Search for the cell housing the specified text and yield its (x, y) center coordinate. 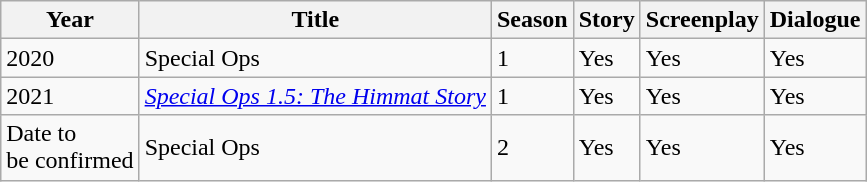
Year (70, 20)
Dialogue (815, 20)
2020 (70, 58)
2021 (70, 96)
Screenplay (702, 20)
Special Ops 1.5: The Himmat Story (315, 96)
Title (315, 20)
2 (532, 148)
Story (606, 20)
Season (532, 20)
Date tobe confirmed (70, 148)
